For the text-containing cell, return its midpoint in [X, Y] coordinate format. 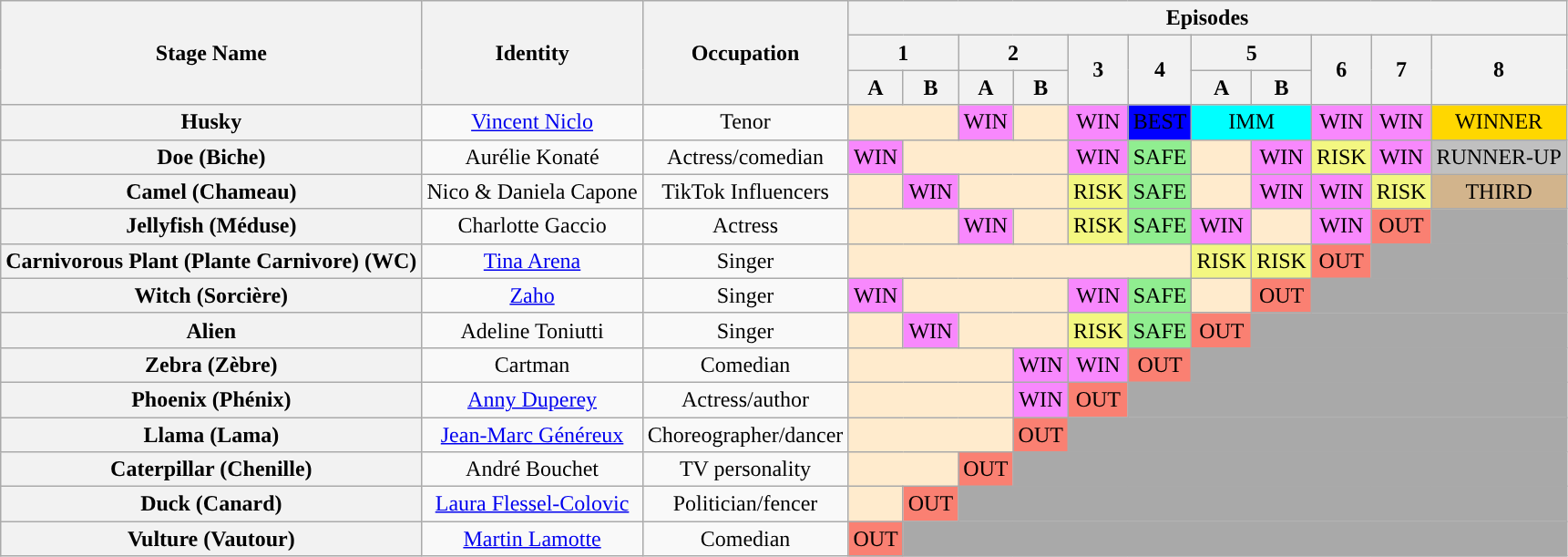
Nico & Daniela Capone [532, 191]
Camel (Chameau) [211, 191]
Politician/fencer [745, 504]
Identity [532, 53]
WINNER [1499, 122]
Martin Lamotte [532, 539]
André Bouchet [532, 469]
Tenor [745, 122]
Actress/author [745, 399]
5 [1252, 53]
Stage Name [211, 53]
Llama (Lama) [211, 435]
1 [904, 53]
Carnivorous Plant (Plante Carnivore) (WC) [211, 261]
Phoenix (Phénix) [211, 399]
Vulture (Vautour) [211, 539]
RUNNER-UP [1499, 157]
Vincent Niclo [532, 122]
Laura Flessel-Colovic [532, 504]
7 [1401, 70]
Witch (Sorcière) [211, 295]
Choreographer/dancer [745, 435]
Actress/comedian [745, 157]
6 [1341, 70]
Zaho [532, 295]
Husky [211, 122]
TikTok Influencers [745, 191]
IMM [1252, 122]
3 [1098, 70]
Jellyfish (Méduse) [211, 226]
Cartman [532, 365]
Aurélie Konaté [532, 157]
Episodes [1207, 18]
4 [1160, 70]
Jean-Marc Généreux [532, 435]
2 [1013, 53]
Anny Duperey [532, 399]
Charlotte Gaccio [532, 226]
BEST [1160, 122]
Actress [745, 226]
Alien [211, 330]
Caterpillar (Chenille) [211, 469]
Occupation [745, 53]
TV personality [745, 469]
Zebra (Zèbre) [211, 365]
Doe (Biche) [211, 157]
Adeline Toniutti [532, 330]
8 [1499, 70]
Duck (Canard) [211, 504]
Tina Arena [532, 261]
THIRD [1499, 191]
